For the text-containing cell, return its midpoint in (x, y) coordinate format. 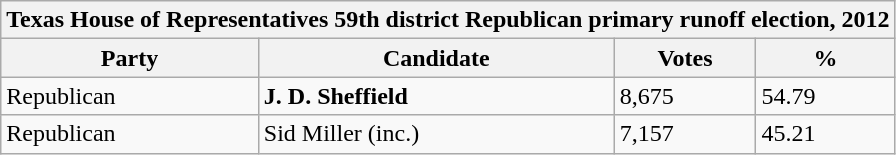
Candidate (436, 58)
7,157 (685, 134)
8,675 (685, 96)
Texas House of Representatives 59th district Republican primary runoff election, 2012 (448, 20)
Sid Miller (inc.) (436, 134)
Party (130, 58)
J. D. Sheffield (436, 96)
54.79 (826, 96)
% (826, 58)
Votes (685, 58)
45.21 (826, 134)
